Find where the given text appears and provide that cell's center as [x, y] coordinate. 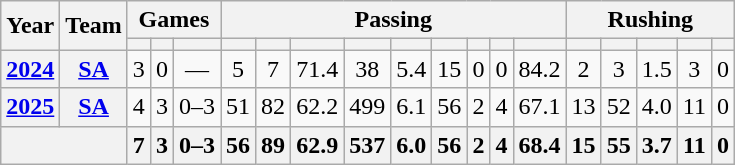
68.4 [540, 145]
51 [238, 107]
89 [274, 145]
62.9 [318, 145]
52 [618, 107]
5.4 [412, 69]
84.2 [540, 69]
62.2 [318, 107]
Games [174, 20]
6.1 [412, 107]
Rushing [650, 20]
5 [238, 69]
1.5 [656, 69]
Year [30, 26]
499 [368, 107]
2025 [30, 107]
537 [368, 145]
38 [368, 69]
55 [618, 145]
3.7 [656, 145]
Passing [394, 20]
— [196, 69]
71.4 [318, 69]
13 [584, 107]
6.0 [412, 145]
Team [94, 26]
4.0 [656, 107]
82 [274, 107]
2024 [30, 69]
67.1 [540, 107]
